Determine the [X, Y] coordinate at the center of the cell enclosing the given text.  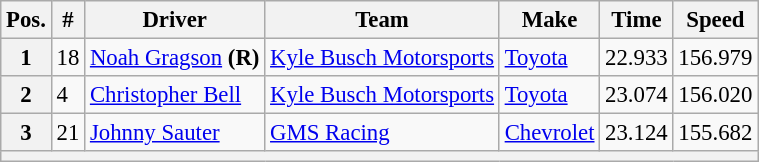
Noah Gragson (R) [175, 58]
Driver [175, 20]
23.074 [636, 95]
21 [68, 133]
18 [68, 58]
156.020 [716, 95]
Speed [716, 20]
Time [636, 20]
23.124 [636, 133]
Pos. [26, 20]
155.682 [716, 133]
Team [382, 20]
Christopher Bell [175, 95]
# [68, 20]
3 [26, 133]
Chevrolet [549, 133]
Johnny Sauter [175, 133]
1 [26, 58]
Make [549, 20]
2 [26, 95]
156.979 [716, 58]
GMS Racing [382, 133]
4 [68, 95]
22.933 [636, 58]
